Scan for the cell matching the given text and deliver its [X, Y] coordinate at center. 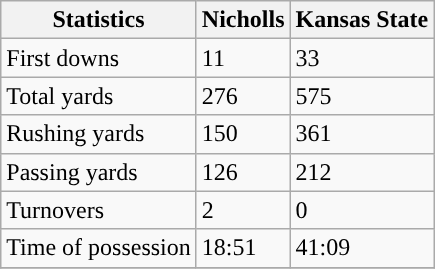
0 [362, 210]
First downs [99, 58]
33 [362, 58]
18:51 [243, 248]
41:09 [362, 248]
Rushing yards [99, 134]
2 [243, 210]
Statistics [99, 20]
Turnovers [99, 210]
11 [243, 58]
Passing yards [99, 172]
150 [243, 134]
Time of possession [99, 248]
Total yards [99, 96]
575 [362, 96]
126 [243, 172]
361 [362, 134]
276 [243, 96]
212 [362, 172]
Nicholls [243, 20]
Kansas State [362, 20]
